From the cell containing the given text, extract its center point as [X, Y] coordinate. 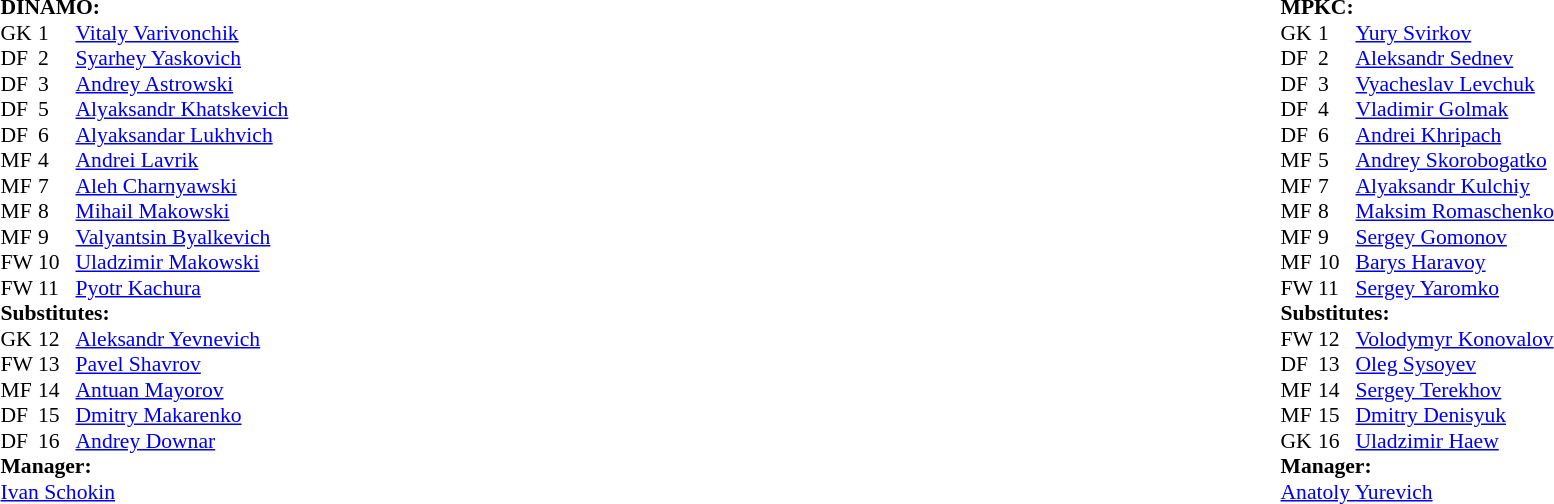
Dmitry Makarenko [182, 415]
Alyaksandr Khatskevich [182, 109]
Volodymyr Konovalov [1455, 339]
Barys Haravoy [1455, 263]
Maksim Romaschenko [1455, 211]
Alyaksandr Kulchiy [1455, 186]
Sergey Gomonov [1455, 237]
Andrei Lavrik [182, 161]
Vitaly Varivonchik [182, 33]
Yury Svirkov [1455, 33]
Antuan Mayorov [182, 390]
Pyotr Kachura [182, 288]
Pavel Shavrov [182, 365]
Valyantsin Byalkevich [182, 237]
Vladimir Golmak [1455, 109]
Andrey Astrowski [182, 84]
Andrei Khripach [1455, 135]
Oleg Sysoyev [1455, 365]
Syarhey Yaskovich [182, 59]
Aleksandr Yevnevich [182, 339]
Sergey Yaromko [1455, 288]
Vyacheslav Levchuk [1455, 84]
Uladzimir Makowski [182, 263]
Andrey Downar [182, 441]
Uladzimir Haew [1455, 441]
Andrey Skorobogatko [1455, 161]
Mihail Makowski [182, 211]
Aleh Charnyawski [182, 186]
Sergey Terekhov [1455, 390]
Alyaksandar Lukhvich [182, 135]
Dmitry Denisyuk [1455, 415]
Aleksandr Sednev [1455, 59]
